For the text-containing cell, return its midpoint in [x, y] coordinate format. 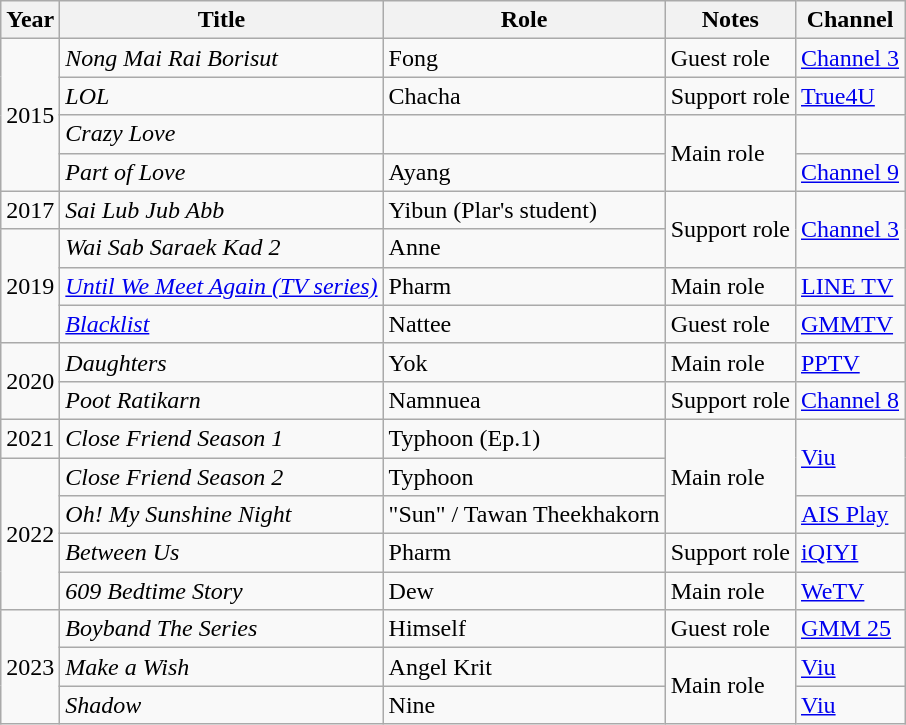
2021 [30, 438]
Role [524, 20]
609 Bedtime Story [222, 591]
2022 [30, 534]
Typhoon [524, 477]
Ayang [524, 172]
"Sun" / Tawan Theekhakorn [524, 515]
Yok [524, 362]
LOL [222, 96]
2020 [30, 381]
Close Friend Season 2 [222, 477]
WeTV [850, 591]
Himself [524, 629]
PPTV [850, 362]
Channel 9 [850, 172]
Poot Ratikarn [222, 400]
Channel [850, 20]
GMMTV [850, 324]
Chacha [524, 96]
GMM 25 [850, 629]
Nattee [524, 324]
Channel 8 [850, 400]
Oh! My Sunshine Night [222, 515]
2019 [30, 286]
Shadow [222, 705]
Nong Mai Rai Borisut [222, 58]
iQIYI [850, 553]
Blacklist [222, 324]
Wai Sab Saraek Kad 2 [222, 248]
Yibun (Plar's student) [524, 210]
Dew [524, 591]
Notes [730, 20]
Boyband The Series [222, 629]
AIS Play [850, 515]
Anne [524, 248]
True4U [850, 96]
Typhoon (Ep.1) [524, 438]
Namnuea [524, 400]
2015 [30, 115]
2017 [30, 210]
Between Us [222, 553]
Close Friend Season 1 [222, 438]
Fong [524, 58]
Title [222, 20]
LINE TV [850, 286]
Part of Love [222, 172]
Year [30, 20]
Nine [524, 705]
Daughters [222, 362]
Sai Lub Jub Abb [222, 210]
2023 [30, 667]
Until We Meet Again (TV series) [222, 286]
Angel Krit [524, 667]
Crazy Love [222, 134]
Make a Wish [222, 667]
